Determine the [X, Y] coordinate at the center of the cell enclosing the given text.  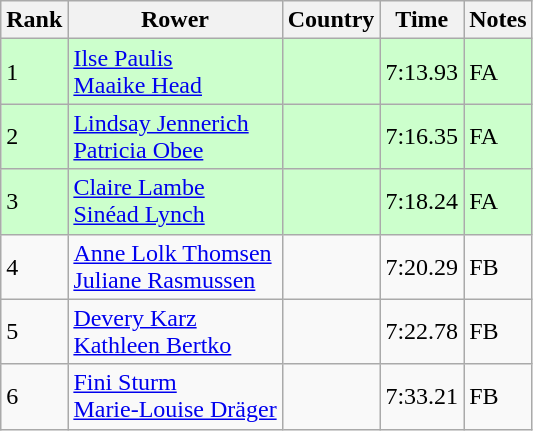
Notes [498, 20]
7:20.29 [422, 266]
1 [34, 72]
3 [34, 202]
4 [34, 266]
Fini SturmMarie-Louise Dräger [175, 396]
7:22.78 [422, 332]
Country [331, 20]
Time [422, 20]
7:18.24 [422, 202]
Rank [34, 20]
6 [34, 396]
7:33.21 [422, 396]
Claire LambeSinéad Lynch [175, 202]
Devery KarzKathleen Bertko [175, 332]
Lindsay JennerichPatricia Obee [175, 136]
Ilse PaulisMaaike Head [175, 72]
7:16.35 [422, 136]
Anne Lolk ThomsenJuliane Rasmussen [175, 266]
5 [34, 332]
2 [34, 136]
7:13.93 [422, 72]
Rower [175, 20]
